Find where the given text appears and provide that cell's center as [X, Y] coordinate. 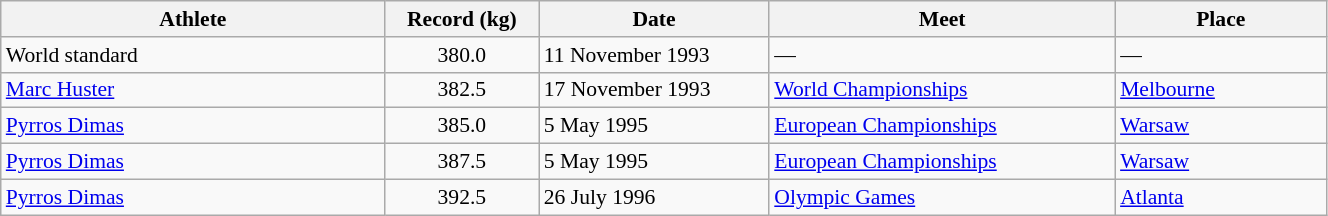
Date [654, 19]
Atlanta [1220, 197]
11 November 1993 [654, 55]
Melbourne [1220, 90]
387.5 [462, 162]
Marc Huster [193, 90]
392.5 [462, 197]
Record (kg) [462, 19]
World Championships [942, 90]
382.5 [462, 90]
380.0 [462, 55]
Place [1220, 19]
Meet [942, 19]
26 July 1996 [654, 197]
Athlete [193, 19]
World standard [193, 55]
385.0 [462, 126]
17 November 1993 [654, 90]
Olympic Games [942, 197]
